Locate the cell with the specified text and output its (X, Y) center coordinate. 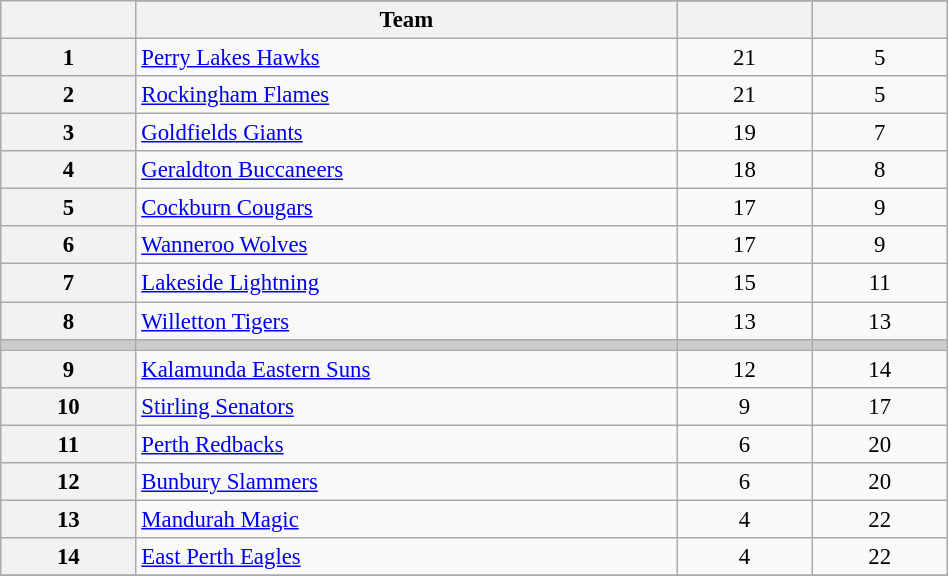
15 (744, 283)
Geraldton Buccaneers (406, 170)
Cockburn Cougars (406, 208)
19 (744, 133)
Perry Lakes Hawks (406, 58)
Kalamunda Eastern Suns (406, 369)
Mandurah Magic (406, 519)
10 (68, 406)
Rockingham Flames (406, 95)
Perth Redbacks (406, 444)
East Perth Eagles (406, 557)
3 (68, 133)
Wanneroo Wolves (406, 245)
Bunbury Slammers (406, 482)
Team (406, 20)
Stirling Senators (406, 406)
2 (68, 95)
1 (68, 58)
Lakeside Lightning (406, 283)
Willetton Tigers (406, 321)
Goldfields Giants (406, 133)
18 (744, 170)
